Detect which cell encompasses the target text, then output its [x, y] center coordinate. 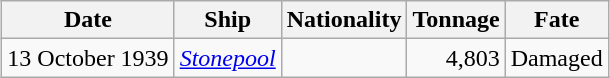
Damaged [556, 58]
Ship [228, 20]
13 October 1939 [88, 58]
4,803 [456, 58]
Tonnage [456, 20]
Fate [556, 20]
Nationality [344, 20]
Stonepool [228, 58]
Date [88, 20]
